Pinpoint the cell where the given text exists, returning its [x, y] midpoint coordinate. 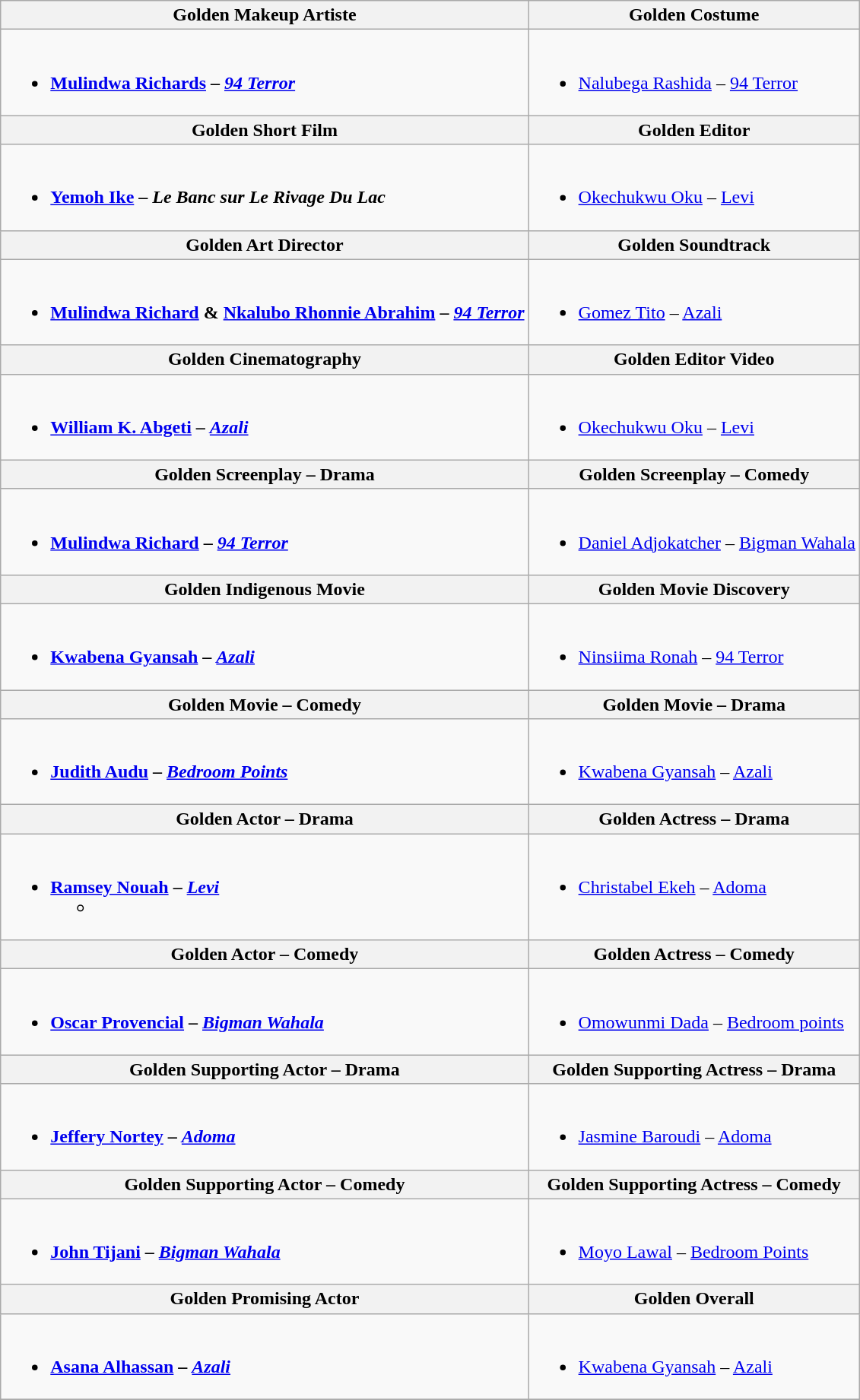
Golden Soundtrack [693, 245]
Golden Supporting Actress – Comedy [693, 1184]
Golden Indigenous Movie [265, 589]
Golden Art Director [265, 245]
Mulindwa Richards – 94 Terror [265, 73]
Golden Short Film [265, 130]
Golden Movie Discovery [693, 589]
Golden Makeup Artiste [265, 15]
Oscar Provencial – Bigman Wahala [265, 1012]
Golden Supporting Actor – Comedy [265, 1184]
Jasmine Baroudi – Adoma [693, 1126]
Golden Actress – Drama [693, 819]
Ramsey Nouah – Levi [265, 887]
Mulindwa Richard & Nkalubo Rhonnie Abrahim – 94 Terror [265, 302]
Golden Editor Video [693, 360]
Golden Screenplay – Drama [265, 474]
Gomez Tito – Azali [693, 302]
Nalubega Rashida – 94 Terror [693, 73]
Golden Overall [693, 1299]
Ninsiima Ronah – 94 Terror [693, 646]
John Tijani – Bigman Wahala [265, 1242]
William K. Abgeti – Azali [265, 417]
Golden Actor – Comedy [265, 955]
Golden Movie – Comedy [265, 705]
Golden Cinematography [265, 360]
Golden Supporting Actor – Drama [265, 1069]
Christabel Ekeh – Adoma [693, 887]
Judith Audu – Bedroom Points [265, 762]
Asana Alhassan – Azali [265, 1356]
Golden Actress – Comedy [693, 955]
Golden Costume [693, 15]
Golden Screenplay – Comedy [693, 474]
Jeffery Nortey – Adoma [265, 1126]
Golden Promising Actor [265, 1299]
Moyo Lawal – Bedroom Points [693, 1242]
Golden Actor – Drama [265, 819]
Mulindwa Richard – 94 Terror [265, 532]
Golden Movie – Drama [693, 705]
Yemoh Ike – Le Banc sur Le Rivage Du Lac [265, 187]
Daniel Adjokatcher – Bigman Wahala [693, 532]
Golden Supporting Actress – Drama [693, 1069]
Omowunmi Dada – Bedroom points [693, 1012]
Golden Editor [693, 130]
